Output the (X, Y) coordinate of the center of the cell containing the given text.  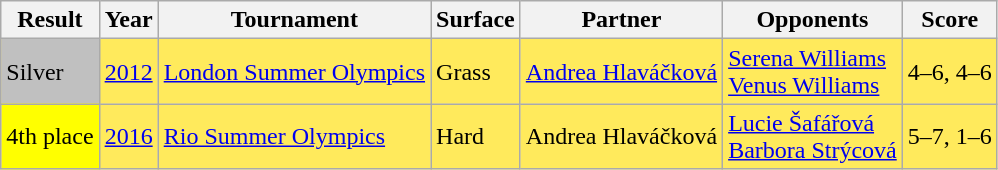
Lucie Šafářová Barbora Strýcová (813, 136)
Hard (476, 136)
Partner (621, 20)
Grass (476, 72)
4–6, 4–6 (950, 72)
London Summer Olympics (294, 72)
Year (128, 20)
Tournament (294, 20)
Score (950, 20)
Serena Williams Venus Williams (813, 72)
Opponents (813, 20)
Rio Summer Olympics (294, 136)
Surface (476, 20)
5–7, 1–6 (950, 136)
Silver (50, 72)
2012 (128, 72)
4th place (50, 136)
2016 (128, 136)
Result (50, 20)
